Pinpoint the cell where the given text exists, returning its [x, y] midpoint coordinate. 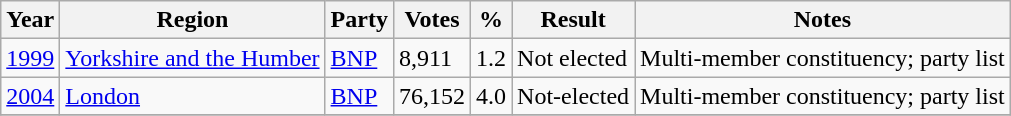
London [192, 96]
Year [30, 20]
8,911 [432, 58]
Notes [823, 20]
Yorkshire and the Humber [192, 58]
Result [574, 20]
Region [192, 20]
% [492, 20]
Not elected [574, 58]
4.0 [492, 96]
76,152 [432, 96]
1999 [30, 58]
Not-elected [574, 96]
1.2 [492, 58]
2004 [30, 96]
Party [359, 20]
Votes [432, 20]
